Return [x, y] of the center of cell containing provided text 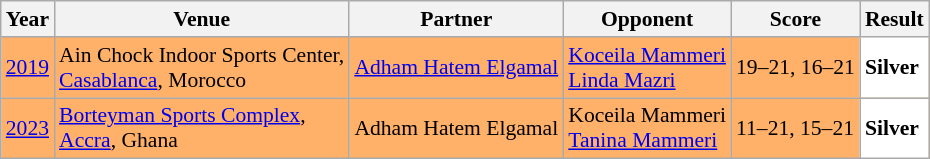
Opponent [647, 19]
Ain Chock Indoor Sports Center,Casablanca, Morocco [202, 68]
Score [796, 19]
2023 [28, 128]
19–21, 16–21 [796, 68]
2019 [28, 68]
Result [894, 19]
Koceila Mammeri Tanina Mammeri [647, 128]
Partner [456, 19]
11–21, 15–21 [796, 128]
Borteyman Sports Complex,Accra, Ghana [202, 128]
Koceila Mammeri Linda Mazri [647, 68]
Year [28, 19]
Venue [202, 19]
